For the text-containing cell, return its midpoint in (x, y) coordinate format. 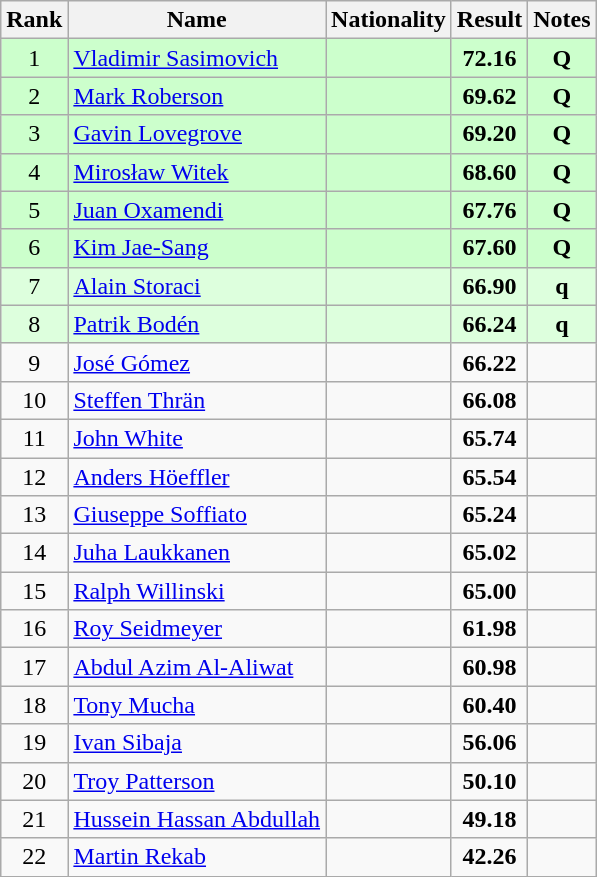
Giuseppe Soffiato (197, 515)
Juan Oxamendi (197, 210)
66.22 (489, 362)
50.10 (489, 781)
John White (197, 438)
Juha Laukkanen (197, 553)
Patrik Bodén (197, 324)
8 (34, 324)
68.60 (489, 172)
49.18 (489, 819)
56.06 (489, 743)
60.98 (489, 667)
65.02 (489, 553)
Ivan Sibaja (197, 743)
Mark Roberson (197, 96)
Roy Seidmeyer (197, 629)
65.24 (489, 515)
12 (34, 477)
5 (34, 210)
Tony Mucha (197, 705)
Abdul Azim Al-Aliwat (197, 667)
Result (489, 20)
21 (34, 819)
67.60 (489, 248)
14 (34, 553)
Rank (34, 20)
Ralph Willinski (197, 591)
Mirosław Witek (197, 172)
65.54 (489, 477)
11 (34, 438)
Steffen Thrän (197, 400)
65.00 (489, 591)
69.62 (489, 96)
19 (34, 743)
Name (197, 20)
4 (34, 172)
66.90 (489, 286)
Gavin Lovegrove (197, 134)
69.20 (489, 134)
10 (34, 400)
67.76 (489, 210)
72.16 (489, 58)
Notes (562, 20)
17 (34, 667)
66.24 (489, 324)
9 (34, 362)
Kim Jae-Sang (197, 248)
66.08 (489, 400)
60.40 (489, 705)
Vladimir Sasimovich (197, 58)
3 (34, 134)
Troy Patterson (197, 781)
61.98 (489, 629)
1 (34, 58)
Nationality (389, 20)
7 (34, 286)
2 (34, 96)
6 (34, 248)
Martin Rekab (197, 857)
16 (34, 629)
Alain Storaci (197, 286)
22 (34, 857)
José Gómez (197, 362)
20 (34, 781)
65.74 (489, 438)
15 (34, 591)
Hussein Hassan Abdullah (197, 819)
42.26 (489, 857)
13 (34, 515)
18 (34, 705)
Anders Höeffler (197, 477)
